Capture the cell that displays the provided text and extract its [X, Y] central coordinate. 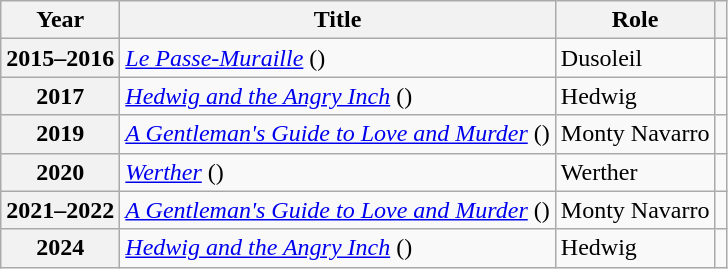
2015–2016 [60, 58]
2021–2022 [60, 210]
Title [338, 20]
Dusoleil [635, 58]
2024 [60, 248]
Werther [635, 172]
Year [60, 20]
2019 [60, 134]
Role [635, 20]
2020 [60, 172]
2017 [60, 96]
Le Passe-Muraille () [338, 58]
Werther () [338, 172]
